Scan for the cell matching the given text and deliver its (X, Y) coordinate at center. 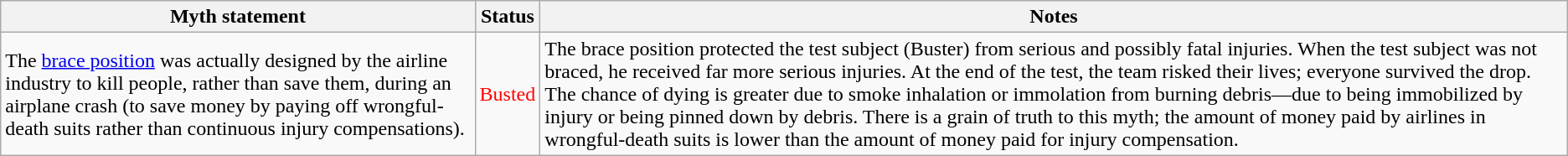
Status (508, 17)
Myth statement (238, 17)
Notes (1054, 17)
Busted (508, 94)
